From the cell containing the given text, extract its center point as (x, y) coordinate. 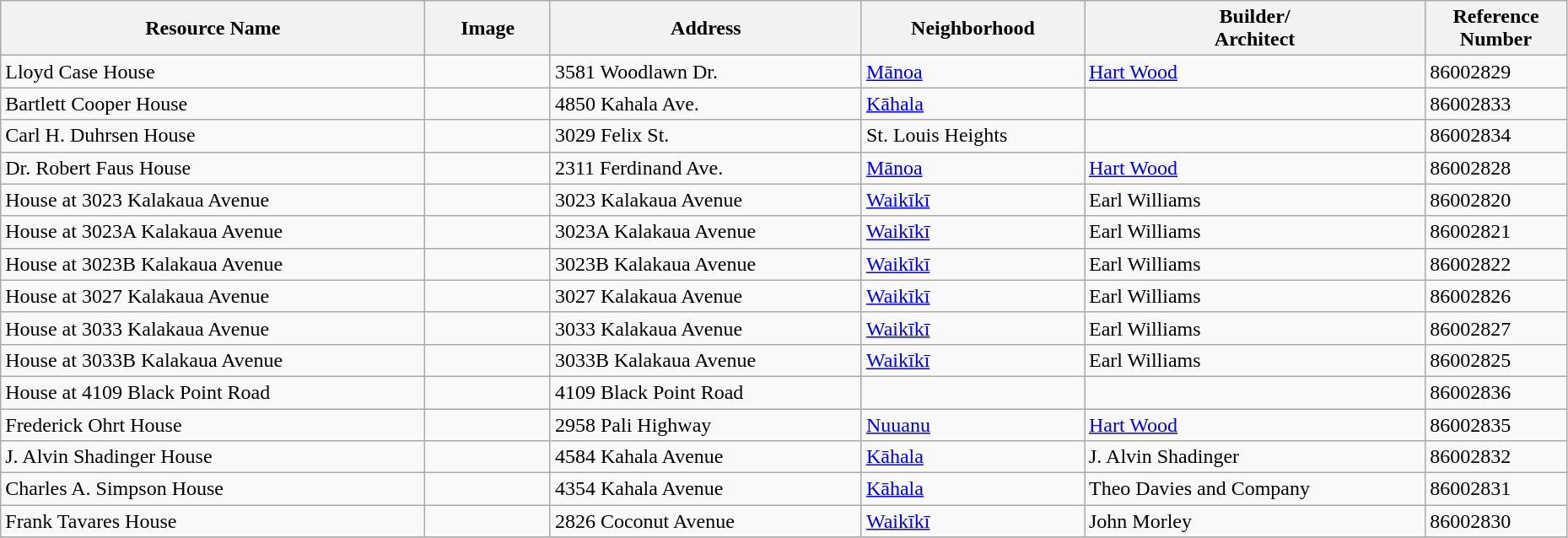
3033 Kalakaua Avenue (705, 328)
House at 4109 Black Point Road (213, 392)
2826 Coconut Avenue (705, 521)
John Morley (1255, 521)
Image (488, 29)
3027 Kalakaua Avenue (705, 296)
St. Louis Heights (973, 136)
86002830 (1496, 521)
House at 3023A Kalakaua Avenue (213, 232)
House at 3023B Kalakaua Avenue (213, 264)
86002835 (1496, 424)
86002829 (1496, 72)
86002827 (1496, 328)
3023 Kalakaua Avenue (705, 200)
House at 3033 Kalakaua Avenue (213, 328)
2311 Ferdinand Ave. (705, 168)
3581 Woodlawn Dr. (705, 72)
86002820 (1496, 200)
J. Alvin Shadinger (1255, 457)
3023A Kalakaua Avenue (705, 232)
Resource Name (213, 29)
86002833 (1496, 104)
86002822 (1496, 264)
86002834 (1496, 136)
86002828 (1496, 168)
Frank Tavares House (213, 521)
86002831 (1496, 489)
4354 Kahala Avenue (705, 489)
3033B Kalakaua Avenue (705, 360)
4850 Kahala Ave. (705, 104)
4584 Kahala Avenue (705, 457)
86002825 (1496, 360)
4109 Black Point Road (705, 392)
ReferenceNumber (1496, 29)
2958 Pali Highway (705, 424)
86002821 (1496, 232)
Nuuanu (973, 424)
3023B Kalakaua Avenue (705, 264)
Charles A. Simpson House (213, 489)
House at 3033B Kalakaua Avenue (213, 360)
J. Alvin Shadinger House (213, 457)
Neighborhood (973, 29)
Bartlett Cooper House (213, 104)
Lloyd Case House (213, 72)
Dr. Robert Faus House (213, 168)
86002836 (1496, 392)
86002826 (1496, 296)
86002832 (1496, 457)
House at 3023 Kalakaua Avenue (213, 200)
Carl H. Duhrsen House (213, 136)
Frederick Ohrt House (213, 424)
Address (705, 29)
Builder/Architect (1255, 29)
House at 3027 Kalakaua Avenue (213, 296)
Theo Davies and Company (1255, 489)
3029 Felix St. (705, 136)
